Determine the (x, y) coordinate at the center of the cell enclosing the given text.  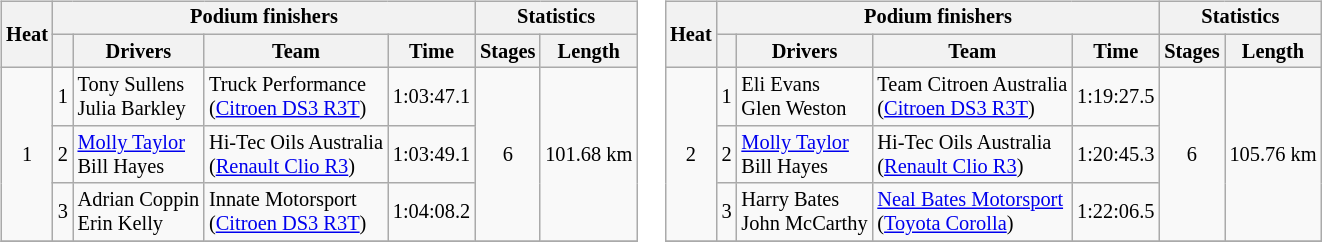
1:03:47.1 (432, 97)
Team Citroen Australia (Citroen DS3 R3T) (972, 97)
Truck Performance (Citroen DS3 R3T) (296, 97)
Tony Sullens Julia Barkley (138, 97)
101.68 km (588, 154)
Innate Motorsport (Citroen DS3 R3T) (296, 212)
1:03:49.1 (432, 155)
105.76 km (1274, 154)
Adrian Coppin Erin Kelly (138, 212)
1:04:08.2 (432, 212)
Eli Evans Glen Weston (805, 97)
1:22:06.5 (1116, 212)
1:19:27.5 (1116, 97)
Harry Bates John McCarthy (805, 212)
1:20:45.3 (1116, 155)
Neal Bates Motorsport (Toyota Corolla) (972, 212)
